Search for the cell housing the specified text and yield its (X, Y) center coordinate. 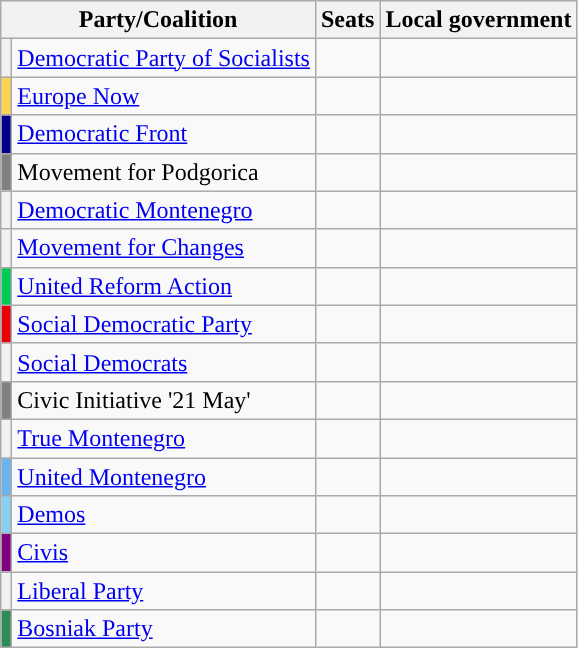
Social Democratic Party (164, 324)
Liberal Party (164, 591)
Civic Initiative '21 May' (164, 400)
Social Democrats (164, 362)
True Montenegro (164, 438)
Bosniak Party (164, 629)
Movement for Changes (164, 248)
Party/Coalition (158, 20)
Civis (164, 553)
Democratic Party of Socialists (164, 58)
United Montenegro (164, 477)
Local government (478, 20)
Europe Now (164, 96)
Movement for Podgorica (164, 172)
Democratic Front (164, 134)
Seats (347, 20)
United Reform Action (164, 286)
Demos (164, 515)
Democratic Montenegro (164, 210)
